Identify which cell holds the provided text, then report its (X, Y) central coordinate. 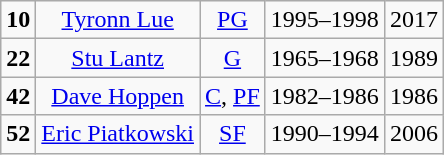
1982–1986 (324, 96)
42 (18, 96)
1965–1968 (324, 58)
C, PF (233, 96)
Dave Hoppen (118, 96)
10 (18, 20)
1995–1998 (324, 20)
2006 (414, 134)
Tyronn Lue (118, 20)
1990–1994 (324, 134)
1989 (414, 58)
22 (18, 58)
G (233, 58)
Eric Piatkowski (118, 134)
Stu Lantz (118, 58)
1986 (414, 96)
PG (233, 20)
52 (18, 134)
SF (233, 134)
2017 (414, 20)
